Output the [X, Y] coordinate of the center of the cell containing the given text.  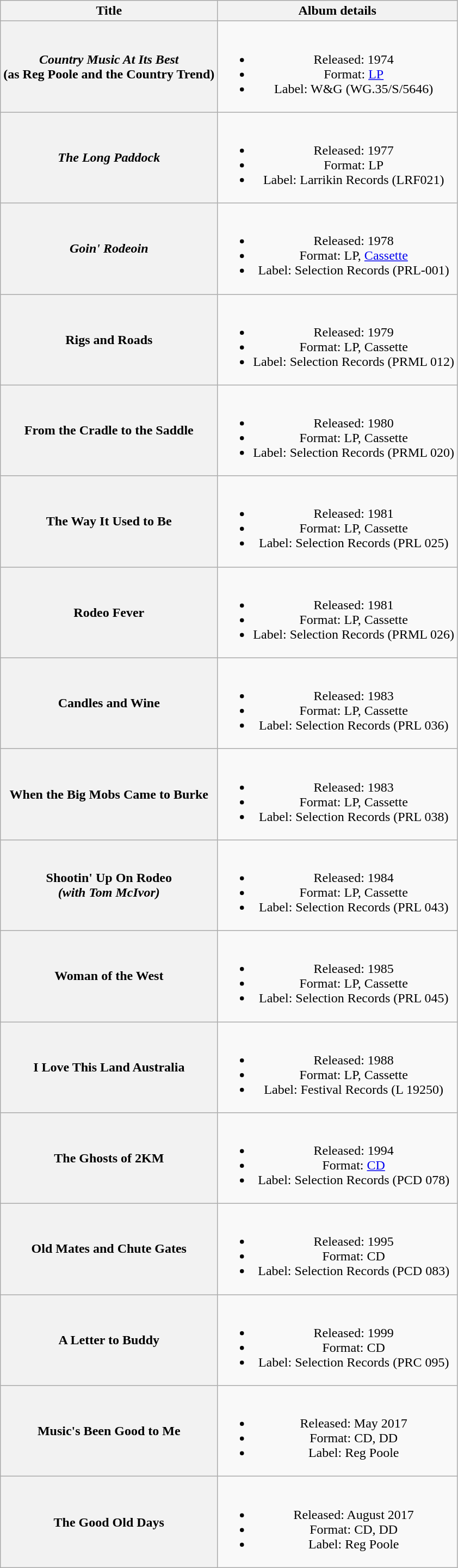
Released: 1979Format: LP, CassetteLabel: Selection Records (PRML 012) [337, 340]
Rigs and Roads [109, 340]
Released: 1999Format: CDLabel: Selection Records (PRC 095) [337, 1340]
Released: 1981Format: LP, CassetteLabel: Selection Records (PRL 025) [337, 522]
Released: 1978Format: LP, CassetteLabel: Selection Records (PRL-001) [337, 248]
Title [109, 11]
Album details [337, 11]
Released: 1988Format: LP, CassetteLabel: Festival Records (L 19250) [337, 1067]
Released: 1983Format: LP, CassetteLabel: Selection Records (PRL 038) [337, 794]
The Way It Used to Be [109, 522]
Released: 1980Format: LP, CassetteLabel: Selection Records (PRML 020) [337, 430]
The Good Old Days [109, 1522]
I Love This Land Australia [109, 1067]
Country Music At Its Best (as Reg Poole and the Country Trend) [109, 66]
The Long Paddock [109, 158]
Released: 1985Format: LP, CassetteLabel: Selection Records (PRL 045) [337, 976]
Old Mates and Chute Gates [109, 1249]
Released: May 2017Format: CD, DDLabel: Reg Poole [337, 1431]
Released: 1977Format: LPLabel: Larrikin Records (LRF021) [337, 158]
Released: 1974Format: LPLabel: W&G (WG.35/S/5646) [337, 66]
Released: 1984Format: LP, CassetteLabel: Selection Records (PRL 043) [337, 885]
Woman of the West [109, 976]
Released: 1983Format: LP, CassetteLabel: Selection Records (PRL 036) [337, 703]
From the Cradle to the Saddle [109, 430]
Rodeo Fever [109, 612]
Music's Been Good to Me [109, 1431]
Released: 1981Format: LP, CassetteLabel: Selection Records (PRML 026) [337, 612]
Candles and Wine [109, 703]
Goin' Rodeoin [109, 248]
Released: August 2017Format: CD, DDLabel: Reg Poole [337, 1522]
Released: 1995Format: CDLabel: Selection Records (PCD 083) [337, 1249]
When the Big Mobs Came to Burke [109, 794]
Shootin' Up On Rodeo (with Tom McIvor) [109, 885]
Released: 1994Format: CDLabel: Selection Records (PCD 078) [337, 1159]
A Letter to Buddy [109, 1340]
The Ghosts of 2KM [109, 1159]
